Capture the cell that displays the provided text and extract its (X, Y) central coordinate. 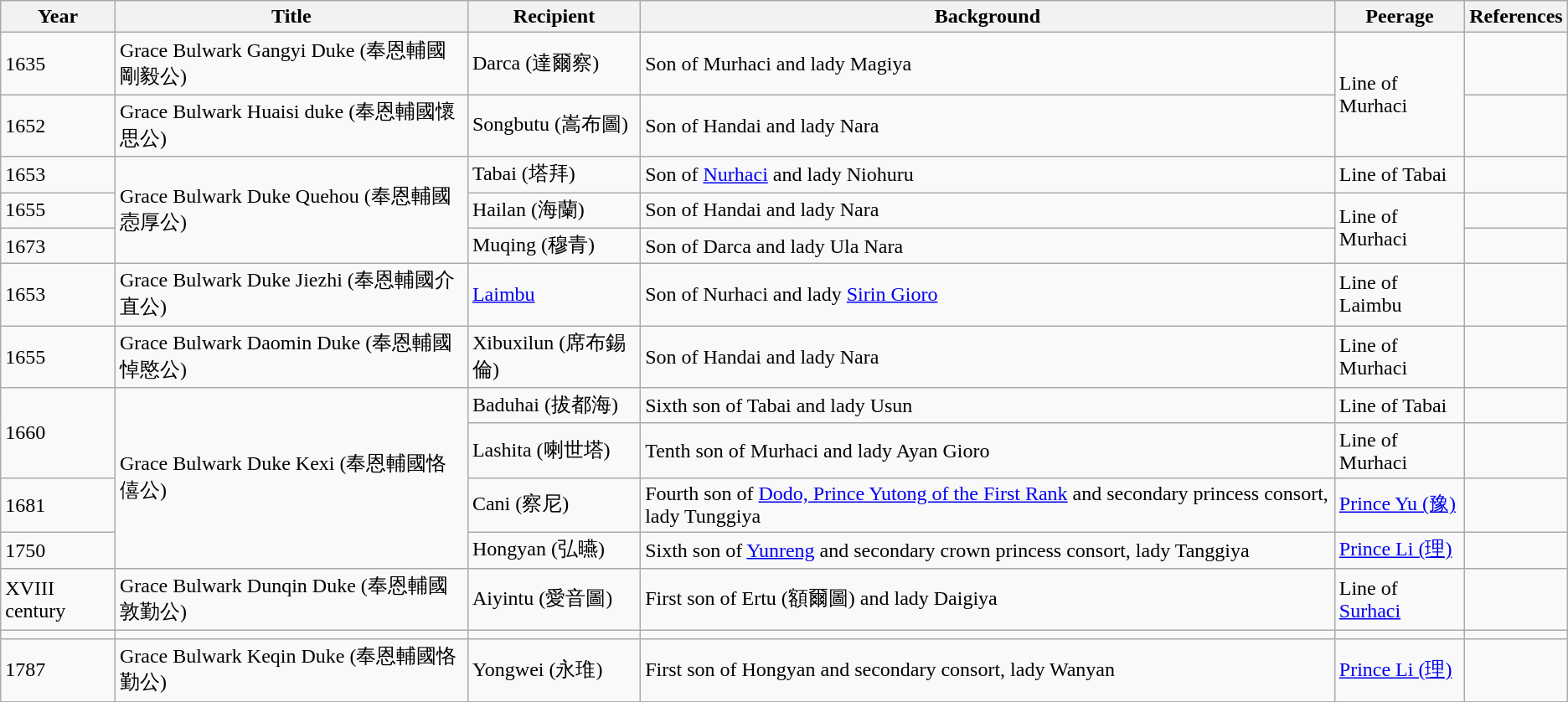
Muqing (穆青) (554, 246)
Grace Bulwark Duke Quehou (奉恩輔國悫厚公) (291, 210)
Background (988, 17)
Line of Laimbu (1399, 295)
Tabai (塔拜) (554, 174)
Songbutu (嵩布圖) (554, 126)
Prince Yu (豫) (1399, 504)
Grace Bulwark Dunqin Duke (奉恩輔國敦勤公) (291, 599)
Son of Nurhaci and lady Sirin Gioro (988, 295)
First son of Hongyan and secondary consort, lady Wanyan (988, 670)
Peerage (1399, 17)
1750 (59, 550)
Son of Darca and lady Ula Nara (988, 246)
Sixth son of Tabai and lady Usun (988, 405)
Laimbu (554, 295)
Lashita (喇世塔) (554, 451)
Recipient (554, 17)
1660 (59, 433)
1635 (59, 64)
Cani (察尼) (554, 504)
1673 (59, 246)
Year (59, 17)
Line of Surhaci (1399, 599)
Hailan (海蘭) (554, 211)
Son of Murhaci and lady Magiya (988, 64)
1681 (59, 504)
Son of Nurhaci and lady Niohuru (988, 174)
Baduhai (拔都海) (554, 405)
Tenth son of Murhaci and lady Ayan Gioro (988, 451)
Grace Bulwark Daomin Duke (奉恩輔國悼愍公) (291, 357)
Yongwei (永琟) (554, 670)
Title (291, 17)
Aiyintu (愛音圖) (554, 599)
Darca (達爾察) (554, 64)
1787 (59, 670)
Grace Bulwark Gangyi Duke (奉恩輔國剛毅公) (291, 64)
Grace Bulwark Huaisi duke (奉恩輔國懷思公) (291, 126)
Grace Bulwark Duke Jiezhi (奉恩輔國介直公) (291, 295)
First son of Ertu (額爾圖) and lady Daigiya (988, 599)
Xibuxilun (席布錫倫) (554, 357)
Grace Bulwark Duke Kexi (奉恩輔國恪僖公) (291, 477)
XVIII century (59, 599)
Grace Bulwark Keqin Duke (奉恩輔國恪勤公) (291, 670)
References (1516, 17)
Fourth son of Dodo, Prince Yutong of the First Rank and secondary princess consort, lady Tunggiya (988, 504)
Sixth son of Yunreng and secondary crown princess consort, lady Tanggiya (988, 550)
1652 (59, 126)
Hongyan (弘曣) (554, 550)
